Scan for the cell matching the given text and deliver its [X, Y] coordinate at center. 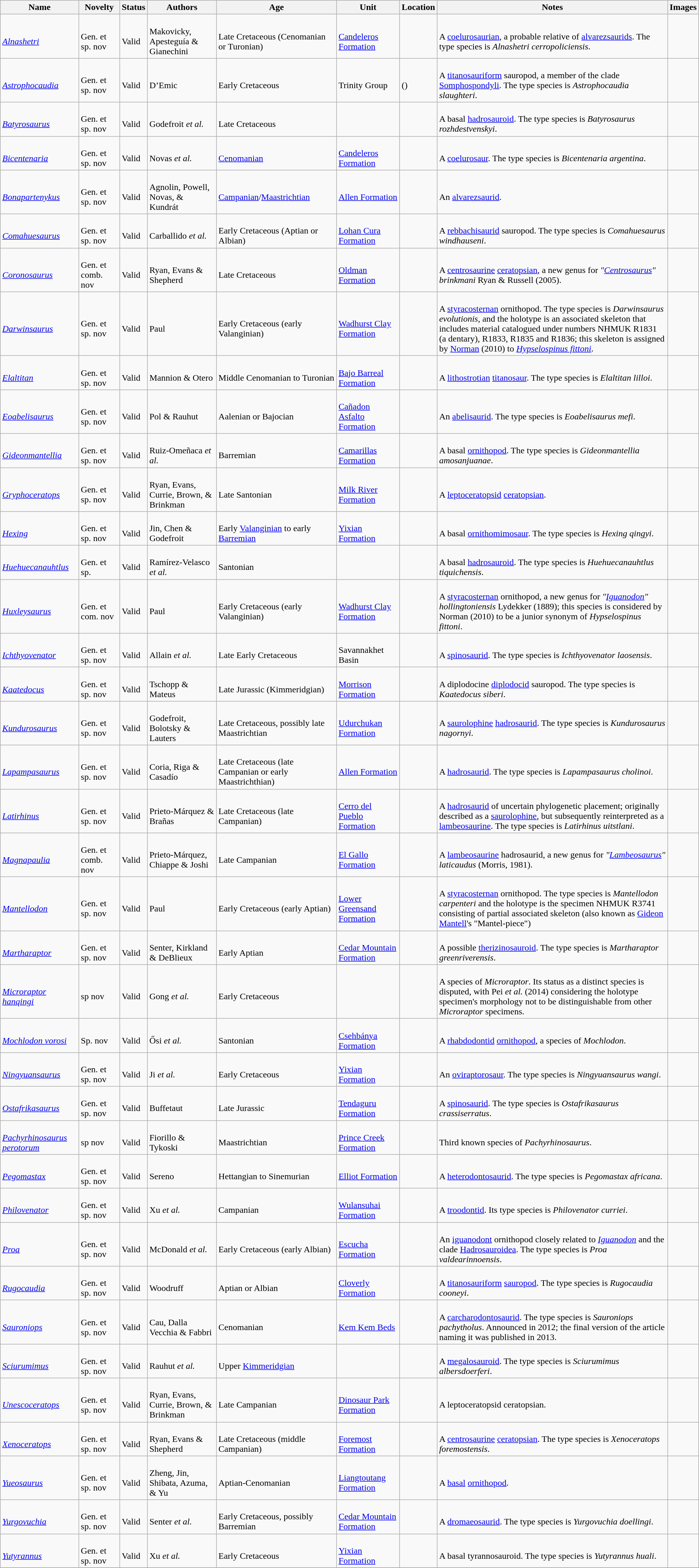
Makovicky, Apesteguía & Gianechini [182, 36]
Early Aptian [277, 948]
Bonapartenykus [40, 192]
Early Cretaceous (Aptian or Albian) [277, 231]
Early Valanginian to early Barremian [277, 529]
Lohan Cura Formation [368, 231]
Cerro del Pueblo Formation [368, 811]
El Gallo Formation [368, 855]
Carballido et al. [182, 231]
Pegomastax [40, 1171]
Oldman Formation [368, 270]
An iguanodont ornithopod closely related to Iguanodon and the clade Hadrosauroidea. The type species is Proa valdearinnoensis. [552, 1245]
Buffetaut [182, 1103]
Mantellodon [40, 904]
Age [277, 7]
Xenoceratops [40, 1439]
D’Emic [182, 80]
Gideonmantellia [40, 450]
Late Cretaceous (late Campanian or early Maastrichthian) [277, 767]
Csehbánya Formation [368, 1035]
A basal hadrosauroid. The type species is Batyrosaurus rozhdestvenskyi. [552, 119]
Late Santonian [277, 490]
Late Cretaceous (middle Campanian) [277, 1439]
Cloverly Formation [368, 1283]
Yutyrannus [40, 1551]
A rhabdodontid ornithopod, a species of Mochlodon. [552, 1035]
A coelurosaur. The type species is Bicentenaria argentina. [552, 153]
Kem Kem Beds [368, 1322]
Late Cretaceous (Cenomanian or Turonian) [277, 36]
A megalosauroid. The type species is Sciurumimus albersdoerferi. [552, 1361]
Location [418, 7]
Trinity Group [368, 80]
Campanian/Maastrichtian [277, 192]
Allain et al. [182, 650]
Sereno [182, 1171]
Sciurumimus [40, 1361]
Early Cretaceous (early Aptian) [277, 904]
Novas et al. [182, 153]
Pol & Rauhut [182, 412]
A centrosaurine ceratopsian. The type species is Xenoceratops foremostensis. [552, 1439]
Camarillas Formation [368, 450]
Dinosaur Park Formation [368, 1400]
A rebbachisaurid sauropod. The type species is Comahuesaurus windhauseni. [552, 231]
Proa [40, 1245]
A heterodontosaurid. The type species is Pegomastax africana. [552, 1171]
Elaltitan [40, 373]
Ramírez-Velasco et al. [182, 563]
Ruiz-Omeñaca et al. [182, 450]
Latirhinus [40, 811]
Gen. et sp. [100, 563]
Ningyuansaurus [40, 1069]
Woodruff [182, 1283]
Jin, Chen & Godefroit [182, 529]
Gryphoceratops [40, 490]
Late Cretaceous, possibly late Maastrichtian [277, 723]
Prieto-Márquez, Chiappe & Joshi [182, 855]
Microraptor hanqingi [40, 991]
A possible therizinosauroid. The type species is Martharaptor greenriverensis. [552, 948]
Hexing [40, 529]
A basal tyrannosauroid. The type species is Yutyrannus huali. [552, 1551]
Alnashetri [40, 36]
An oviraptorosaur. The type species is Ningyuansaurus wangi. [552, 1069]
Authors [182, 7]
Foremost Formation [368, 1439]
Coria, Riga & Casadío [182, 767]
Novelty [100, 7]
A dromaeosaurid. The type species is Yurgovuchia doellingi. [552, 1517]
Huehuecanauhtlus [40, 563]
An alvarezsaurid. [552, 192]
Images [683, 7]
Cañadon Asfalto Formation [368, 412]
A hadrosaurid. The type species is Lapampasaurus cholinoi. [552, 767]
A troodontid. Its type species is Philovenator curriei. [552, 1205]
Fiorillo & Tykoski [182, 1138]
Astrophocaudia [40, 80]
A diplodocine diplodocid sauropod. The type species is Kaatedocus siberi. [552, 684]
Barremian [277, 450]
Elliot Formation [368, 1171]
Hettangian to Sinemurian [277, 1171]
Aalenian or Bajocian [277, 412]
Savannakhet Basin [368, 650]
A basal ornithopod. [552, 1478]
Mochlodon vorosi [40, 1035]
Rugocaudia [40, 1283]
Late Early Cretaceous [277, 650]
Liangtoutang Formation [368, 1478]
Gen. et com. nov [100, 606]
Zheng, Jin, Shibata, Azuma, & Yu [182, 1478]
Bicentenaria [40, 153]
A basal hadrosauroid. The type species is Huehuecanauhtlus tiquichensis. [552, 563]
Magnapaulia [40, 855]
Senter et al. [182, 1517]
Notes [552, 7]
Tschopp & Mateus [182, 684]
A spinosaurid. The type species is Ichthyovenator laosensis. [552, 650]
Gong et al. [182, 991]
A coelurosaurian, a probable relative of alvarezsaurids. The type species is Alnashetri cerropoliciensis. [552, 36]
Unescoceratops [40, 1400]
A saurolophine hadrosaurid. The type species is Kundurosaurus nagornyi. [552, 723]
Escucha Formation [368, 1245]
Kaatedocus [40, 684]
Godefroit, Bolotsky & Lauters [182, 723]
An abelisaurid. The type species is Eoabelisaurus mefi. [552, 412]
Prince Creek Formation [368, 1138]
Rauhut et al. [182, 1361]
Name [40, 7]
Cau, Dalla Vecchia & Fabbri [182, 1322]
Morrison Formation [368, 684]
Late Jurassic [277, 1103]
Milk River Formation [368, 490]
Lower Greensand Formation [368, 904]
A basal ornithopod. The type species is Gideonmantellia amosanjuanae. [552, 450]
Ichthyovenator [40, 650]
Early Cretaceous (early Albian) [277, 1245]
Agnolin, Powell, Novas, & Kundrát [182, 192]
Comahuesaurus [40, 231]
A basal ornithomimosaur. The type species is Hexing qingyi. [552, 529]
Unit [368, 7]
Prieto-Márquez & Brañas [182, 811]
Sp. nov [100, 1035]
Godefroit et al. [182, 119]
Late Jurassic (Kimmeridgian) [277, 684]
Early Cretaceous, possibly Barremian [277, 1517]
A lambeosaurine hadrosaurid, a new genus for "Lambeosaurus" laticaudus (Morris, 1981). [552, 855]
Sauroniops [40, 1322]
() [418, 80]
Maastrichtian [277, 1138]
Mannion & Otero [182, 373]
Darwinsaurus [40, 324]
A lithostrotian titanosaur. The type species is Elaltitan lilloi. [552, 373]
McDonald et al. [182, 1245]
Status [133, 7]
Middle Cenomanian to Turonian [277, 373]
Pachyrhinosaurus perotorum [40, 1138]
Philovenator [40, 1205]
Tendaguru Formation [368, 1103]
Late Cretaceous (late Campanian) [277, 811]
Lapampasaurus [40, 767]
Upper Kimmeridgian [277, 1361]
Batyrosaurus [40, 119]
Aptian or Albian [277, 1283]
Coronosaurus [40, 270]
A centrosaurine ceratopsian, a new genus for "Centrosaurus" brinkmani Ryan & Russell (2005). [552, 270]
A titanosauriform sauropod. The type species is Rugocaudia cooneyi. [552, 1283]
Ostafrikasaurus [40, 1103]
Kundurosaurus [40, 723]
Udurchukan Formation [368, 723]
Third known species of Pachyrhinosaurus. [552, 1138]
Wulansuhai Formation [368, 1205]
Yueosaurus [40, 1478]
Eoabelisaurus [40, 412]
A spinosaurid. The type species is Ostafrikasaurus crassiserratus. [552, 1103]
Yurgovuchia [40, 1517]
Huxleysaurus [40, 606]
Campanian [277, 1205]
Martharaptor [40, 948]
Senter, Kirkland & DeBlieux [182, 948]
Bajo Barreal Formation [368, 373]
Ősi et al. [182, 1035]
Aptian-Cenomanian [277, 1478]
A titanosauriform sauropod, a member of the clade Somphospondyli. The type species is Astrophocaudia slaughteri. [552, 80]
Ji et al. [182, 1069]
